From the cell containing the given text, extract its center point as [X, Y] coordinate. 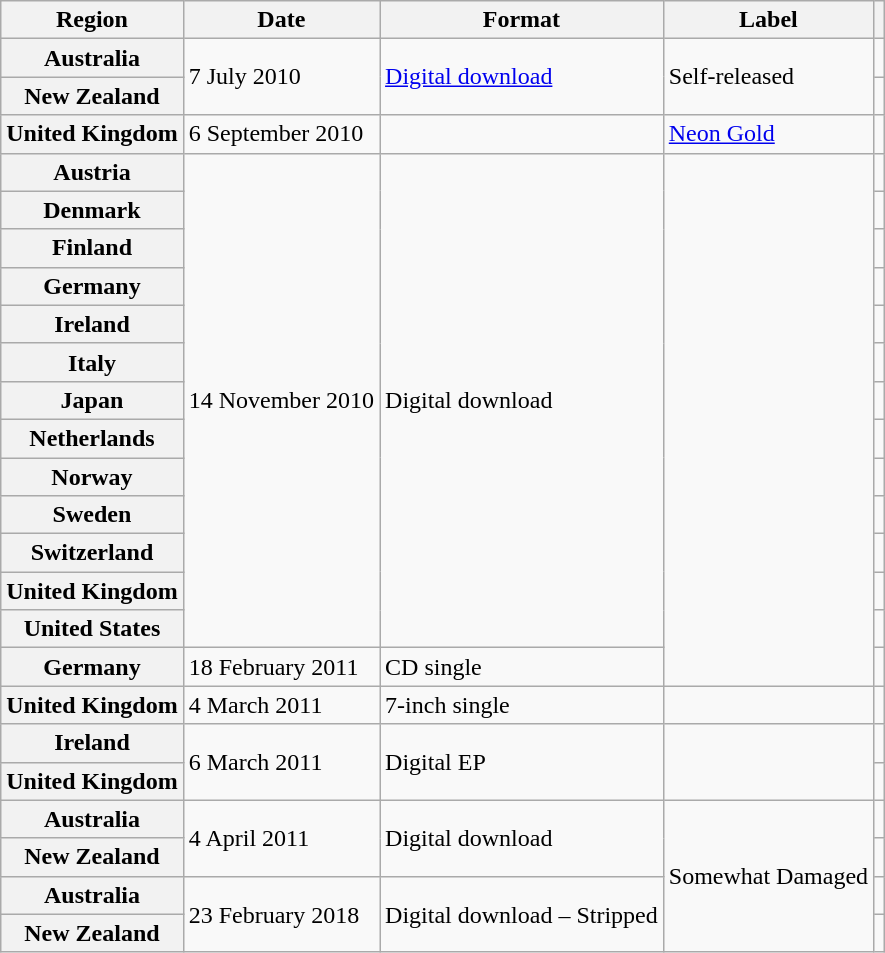
Switzerland [92, 553]
23 February 2018 [281, 914]
Somewhat Damaged [768, 876]
Sweden [92, 515]
Digital download – Stripped [522, 914]
Neon Gold [768, 134]
18 February 2011 [281, 667]
Digital EP [522, 762]
4 March 2011 [281, 705]
Label [768, 20]
Austria [92, 172]
Date [281, 20]
Region [92, 20]
Format [522, 20]
7 July 2010 [281, 77]
Self-released [768, 77]
Japan [92, 400]
Denmark [92, 210]
Norway [92, 477]
7-inch single [522, 705]
4 April 2011 [281, 838]
CD single [522, 667]
Netherlands [92, 438]
Italy [92, 362]
6 September 2010 [281, 134]
Finland [92, 248]
6 March 2011 [281, 762]
United States [92, 629]
14 November 2010 [281, 400]
